Find where the given text appears and provide that cell's center as [X, Y] coordinate. 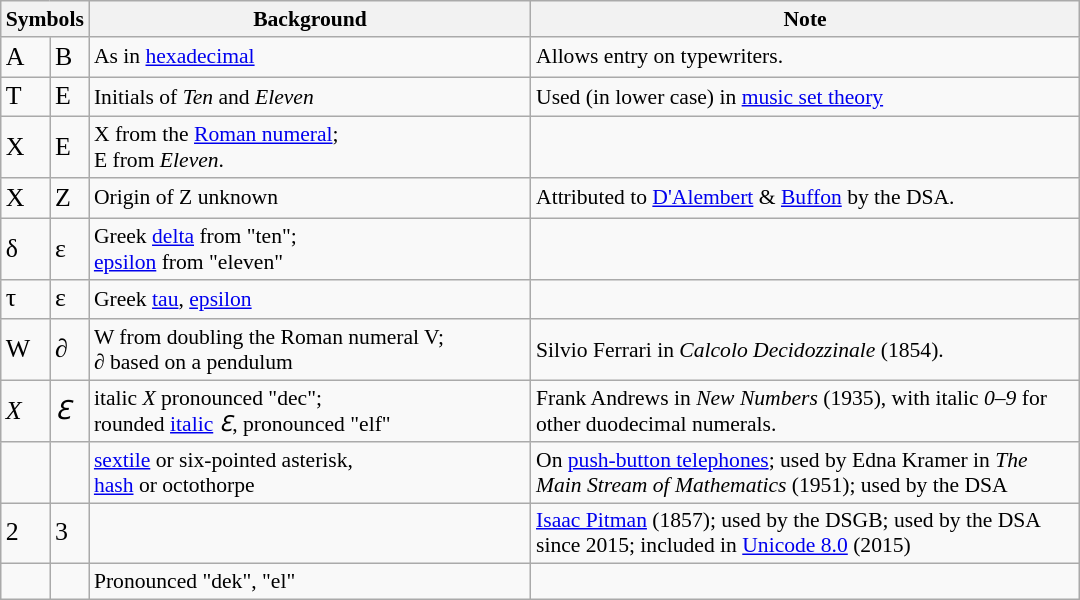
Greek tau, epsilon [310, 299]
Allows entry on typewriters. [805, 57]
X from the Roman numeral; E from Eleven. [310, 148]
A [26, 57]
Attributed to D'Alembert & Buffon by the DSA. [805, 198]
Pronounced "dek", "el" [310, 582]
Used (in lower case) in music set theory [805, 97]
Z [70, 198]
Note [805, 19]
Symbols [45, 19]
3 [70, 534]
italic X pronounced "dec"; rounded italic Ɛ, pronounced "elf" [310, 412]
δ [26, 248]
Isaac Pitman (1857); used by the DSGB; used by the DSA since 2015; included in Unicode 8.0 (2015) [805, 534]
2 [26, 534]
Initials of Ten and Eleven [310, 97]
W [26, 350]
Greek delta from "ten"; epsilon from "eleven" [310, 248]
Background [310, 19]
τ [26, 299]
As in hexadecimal [310, 57]
T [26, 97]
sextile or six-pointed asterisk,hash or octothorpe [310, 472]
On push-button telephones; used by Edna Kramer in The Main Stream of Mathematics (1951); used by the DSA [805, 472]
Ɛ [70, 412]
B [70, 57]
Silvio Ferrari in Calcolo Decidozzinale (1854). [805, 350]
W from doubling the Roman numeral V; ∂ based on a pendulum [310, 350]
Origin of Z unknown [310, 198]
Frank Andrews in New Numbers (1935), with italic 0–9 for other duodecimal numerals. [805, 412]
∂ [70, 350]
